Return the [x, y] coordinate for the center point of the cell that contains the specified text.  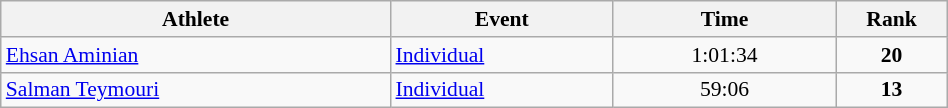
Rank [892, 19]
20 [892, 55]
1:01:34 [724, 55]
13 [892, 90]
Event [502, 19]
Time [724, 19]
Salman Teymouri [196, 90]
Ehsan Aminian [196, 55]
59:06 [724, 90]
Athlete [196, 19]
